Locate the cell with the specified text and output its (X, Y) center coordinate. 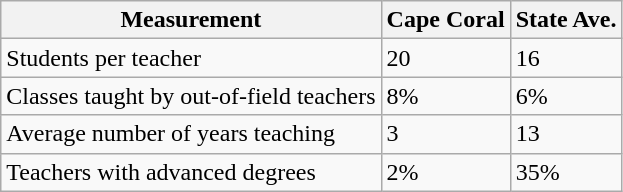
Students per teacher (191, 58)
Cape Coral (446, 20)
35% (566, 172)
State Ave. (566, 20)
20 (446, 58)
Classes taught by out-of-field teachers (191, 96)
Average number of years teaching (191, 134)
3 (446, 134)
Teachers with advanced degrees (191, 172)
2% (446, 172)
Measurement (191, 20)
13 (566, 134)
8% (446, 96)
6% (566, 96)
16 (566, 58)
